Detect which cell encompasses the target text, then output its [X, Y] center coordinate. 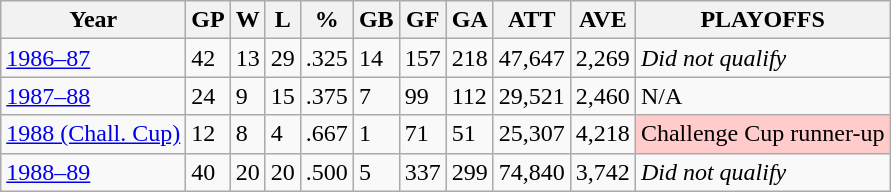
Challenge Cup runner-up [762, 134]
112 [470, 96]
24 [208, 96]
1 [376, 134]
13 [248, 58]
40 [208, 172]
29,521 [532, 96]
337 [422, 172]
GP [208, 20]
29 [282, 58]
42 [208, 58]
GA [470, 20]
ATT [532, 20]
299 [470, 172]
2,460 [602, 96]
3,742 [602, 172]
7 [376, 96]
47,647 [532, 58]
Year [94, 20]
51 [470, 134]
99 [422, 96]
.325 [326, 58]
4 [282, 134]
.667 [326, 134]
W [248, 20]
71 [422, 134]
8 [248, 134]
.500 [326, 172]
2,269 [602, 58]
PLAYOFFS [762, 20]
.375 [326, 96]
14 [376, 58]
1986–87 [94, 58]
5 [376, 172]
157 [422, 58]
1988–89 [94, 172]
15 [282, 96]
N/A [762, 96]
GB [376, 20]
12 [208, 134]
GF [422, 20]
9 [248, 96]
L [282, 20]
1988 (Chall. Cup) [94, 134]
% [326, 20]
1987–88 [94, 96]
4,218 [602, 134]
218 [470, 58]
AVE [602, 20]
25,307 [532, 134]
74,840 [532, 172]
